Determine the [x, y] coordinate at the center of the cell enclosing the given text.  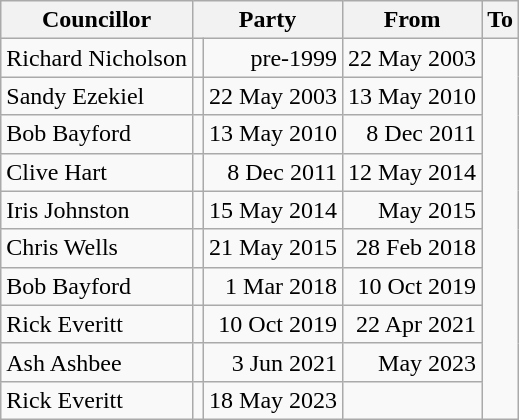
22 Apr 2021 [412, 324]
pre-1999 [274, 58]
Clive Hart [97, 172]
15 May 2014 [274, 210]
Party [267, 20]
1 Mar 2018 [274, 286]
Iris Johnston [97, 210]
28 Feb 2018 [412, 248]
12 May 2014 [412, 172]
Councillor [97, 20]
3 Jun 2021 [274, 362]
To [500, 20]
21 May 2015 [274, 248]
Ash Ashbee [97, 362]
May 2015 [412, 210]
May 2023 [412, 362]
Chris Wells [97, 248]
From [412, 20]
Richard Nicholson [97, 58]
18 May 2023 [274, 400]
Sandy Ezekiel [97, 96]
